Provide the [X, Y] coordinate of the cell's center where the given text is located.  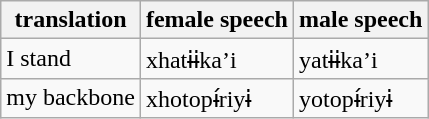
female speech [216, 20]
my backbone [71, 98]
translation [71, 20]
I stand [71, 59]
xhotopɨ́riyɨ [216, 98]
yatɨɨka’i [360, 59]
xhatɨɨka’i [216, 59]
yotopɨ́riyɨ [360, 98]
male speech [360, 20]
